Extract the (X, Y) coordinate from the center of the cell holding the provided text.  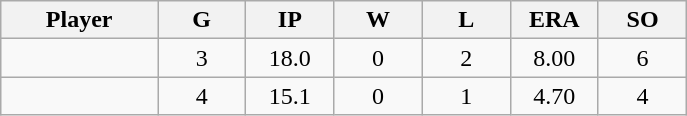
L (466, 20)
2 (466, 58)
4.70 (554, 96)
15.1 (290, 96)
Player (80, 20)
SO (642, 20)
3 (202, 58)
8.00 (554, 58)
6 (642, 58)
ERA (554, 20)
18.0 (290, 58)
IP (290, 20)
1 (466, 96)
G (202, 20)
W (378, 20)
